Provide the [x, y] coordinate of the cell's center where the given text is located.  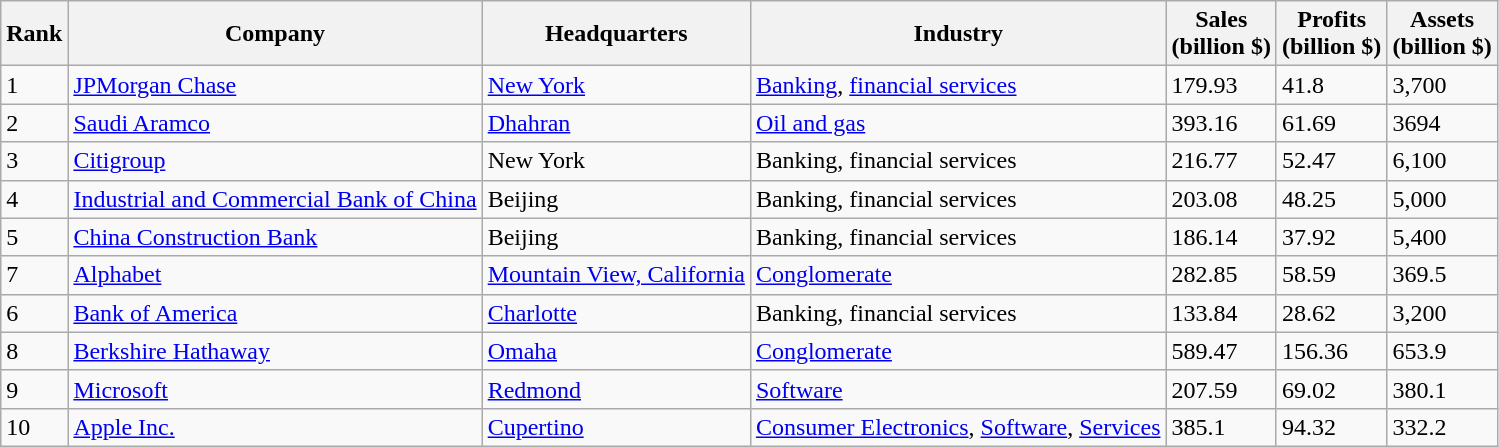
653.9 [1442, 351]
94.32 [1331, 427]
Industrial and Commercial Bank of China [275, 199]
Headquarters [616, 34]
Saudi Aramco [275, 123]
48.25 [1331, 199]
1 [34, 85]
393.16 [1221, 123]
JPMorgan Chase [275, 85]
216.77 [1221, 161]
7 [34, 275]
Consumer Electronics, Software, Services [958, 427]
380.1 [1442, 389]
Company [275, 34]
37.92 [1331, 237]
52.47 [1331, 161]
Bank of America [275, 313]
Industry [958, 34]
Oil and gas [958, 123]
282.85 [1221, 275]
5,400 [1442, 237]
6,100 [1442, 161]
2 [34, 123]
3,700 [1442, 85]
Sales (billion $) [1221, 34]
8 [34, 351]
332.2 [1442, 427]
186.14 [1221, 237]
156.36 [1331, 351]
179.93 [1221, 85]
Charlotte [616, 313]
3 [34, 161]
Berkshire Hathaway [275, 351]
589.47 [1221, 351]
Citigroup [275, 161]
10 [34, 427]
China Construction Bank [275, 237]
207.59 [1221, 389]
61.69 [1331, 123]
Assets (billion $) [1442, 34]
4 [34, 199]
9 [34, 389]
69.02 [1331, 389]
133.84 [1221, 313]
Rank [34, 34]
Profits (billion $) [1331, 34]
3694 [1442, 123]
Omaha [616, 351]
Microsoft [275, 389]
41.8 [1331, 85]
Cupertino [616, 427]
6 [34, 313]
369.5 [1442, 275]
Apple Inc. [275, 427]
5,000 [1442, 199]
58.59 [1331, 275]
385.1 [1221, 427]
Alphabet [275, 275]
3,200 [1442, 313]
Dhahran [616, 123]
5 [34, 237]
Mountain View, California [616, 275]
28.62 [1331, 313]
Redmond [616, 389]
203.08 [1221, 199]
Software [958, 389]
